Detect which cell encompasses the target text, then output its (X, Y) center coordinate. 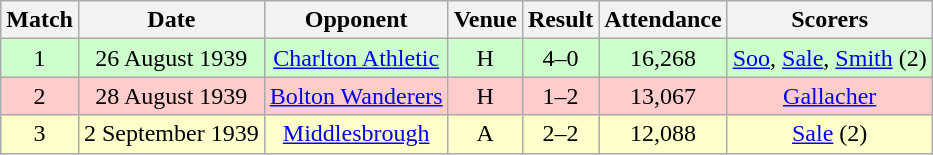
2 September 1939 (171, 134)
1–2 (560, 96)
26 August 1939 (171, 58)
Date (171, 20)
Sale (2) (830, 134)
Result (560, 20)
2–2 (560, 134)
Gallacher (830, 96)
4–0 (560, 58)
Soo, Sale, Smith (2) (830, 58)
12,088 (663, 134)
Scorers (830, 20)
Opponent (356, 20)
3 (40, 134)
2 (40, 96)
Match (40, 20)
Bolton Wanderers (356, 96)
1 (40, 58)
Attendance (663, 20)
28 August 1939 (171, 96)
Middlesbrough (356, 134)
Venue (485, 20)
Charlton Athletic (356, 58)
13,067 (663, 96)
A (485, 134)
16,268 (663, 58)
